Locate the cell with the specified text and output its (X, Y) center coordinate. 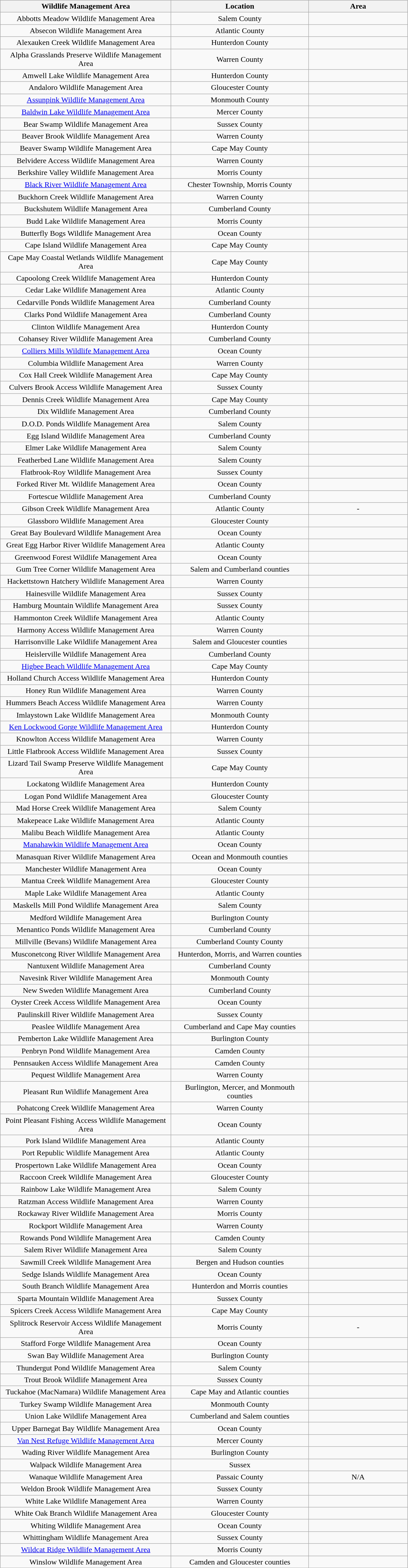
Salem and Gloucester counties (240, 642)
Turkey Swamp Wildlife Management Area (86, 1404)
Millville (Bevans) Wildlife Management Area (86, 942)
Forked River Mt. Wildlife Management Area (86, 484)
Swan Bay Wildlife Management Area (86, 1355)
Pequest Wildlife Management Area (86, 1075)
Whiting Wildlife Management Area (86, 1525)
Paulinskill River Wildlife Management Area (86, 1015)
Union Lake Wildlife Management Area (86, 1416)
Winslow Wildlife Management Area (86, 1562)
Spicers Creek Access Wildlife Management Area (86, 1311)
Mantua Creek Wildlife Management Area (86, 881)
Dix Wildlife Management Area (86, 412)
Wildcat Ridge Wildlife Management Area (86, 1550)
Andaloro Wildlife Management Area (86, 88)
Ocean and Monmouth counties (240, 857)
Pemberton Lake Wildlife Management Area (86, 1039)
Buckshutem Wildlife Management Area (86, 209)
Makepeace Lake Wildlife Management Area (86, 820)
Clarks Pond Wildlife Management Area (86, 314)
Manchester Wildlife Management Area (86, 869)
Flatbrook-Roy Wildlife Management Area (86, 472)
N/A (358, 1477)
Rockport Wildlife Management Area (86, 1226)
Upper Barnegat Bay Wildlife Management Area (86, 1428)
Sussex (240, 1465)
Pork Island Wildlife Management Area (86, 1141)
D.O.D. Ponds Wildlife Management Area (86, 424)
Navesink River Wildlife Management Area (86, 978)
Menantico Ponds Wildlife Management Area (86, 929)
Harmony Access Wildlife Management Area (86, 630)
Hainesville Wildlife Management Area (86, 594)
Burlington, Mercer, and Monmouth counties (240, 1092)
Alpha Grasslands Preserve Wildlife Management Area (86, 59)
Ratzman Access Wildlife Management Area (86, 1202)
White Oak Branch Wildlife Management Area (86, 1513)
Cumberland County County (240, 942)
Beaver Swamp Wildlife Management Area (86, 148)
Trout Brook Wildlife Management Area (86, 1380)
Area (358, 6)
Salem River Wildlife Management Area (86, 1250)
Whittingham Wildlife Management Area (86, 1537)
Colliers Mills Wildlife Management Area (86, 351)
Manasquan River Wildlife Management Area (86, 857)
Maskells Mill Pond Wildlife Management Area (86, 905)
Higbee Beach Wildlife Management Area (86, 666)
Rowands Pond Wildlife Management Area (86, 1238)
Splitrock Reservoir Access Wildlife Management Area (86, 1327)
Mad Horse Creek Wildlife Management Area (86, 808)
Great Bay Boulevard Wildlife Management Area (86, 533)
Egg Island Wildlife Management Area (86, 436)
Thundergut Pond Wildlife Management Area (86, 1368)
Cumberland and Cape May counties (240, 1027)
Hackettstown Hatchery Wildlife Management Area (86, 582)
Logan Pond Wildlife Management Area (86, 796)
Black River Wildlife Management Area (86, 185)
Penbryn Pond Wildlife Management Area (86, 1051)
Heislerville Wildlife Management Area (86, 654)
Manahawkin Wildlife Management Area (86, 845)
Tuckahoe (MacNamara) Wildlife Management Area (86, 1392)
Location (240, 6)
Cape May Coastal Wetlands Wildlife Management Area (86, 262)
Bear Swamp Wildlife Management Area (86, 124)
Hunterdon, Morris, and Warren counties (240, 954)
Passaic County (240, 1477)
Beaver Brook Wildlife Management Area (86, 136)
Wildlife Management Area (86, 6)
Imlaystown Lake Wildlife Management Area (86, 715)
Salem and Cumberland counties (240, 569)
Culvers Brook Access Wildlife Management Area (86, 387)
Berkshire Valley Wildlife Management Area (86, 173)
Sedge Islands Wildlife Management Area (86, 1274)
Hamburg Mountain Wildlife Management Area (86, 606)
New Sweden Wildlife Management Area (86, 990)
Lockatong Wildlife Management Area (86, 784)
Port Republic Wildlife Management Area (86, 1153)
Holland Church Access Wildlife Management Area (86, 678)
Cox Hall Creek Wildlife Management Area (86, 375)
Harrisonville Lake Wildlife Management Area (86, 642)
Bergen and Hudson counties (240, 1262)
Belvidere Access Wildlife Management Area (86, 160)
Butterfly Bogs Wildlife Management Area (86, 233)
Sawmill Creek Wildlife Management Area (86, 1262)
Pennsauken Access Wildlife Management Area (86, 1063)
Buckhorn Creek Wildlife Management Area (86, 197)
Absecon Wildlife Management Area (86, 31)
Stafford Forge Wildlife Management Area (86, 1343)
Columbia Wildlife Management Area (86, 363)
Cumberland and Salem counties (240, 1416)
Fortescue Wildlife Management Area (86, 496)
Van Nest Refuge Wildlife Management Area (86, 1441)
Cedar Lake Wildlife Management Area (86, 290)
Featherbed Lane Wildlife Management Area (86, 460)
White Lake Wildlife Management Area (86, 1501)
Elmer Lake Wildlife Management Area (86, 448)
Gum Tree Corner Wildlife Management Area (86, 569)
Cedarville Ponds Wildlife Management Area (86, 302)
Wading River Wildlife Management Area (86, 1453)
Budd Lake Wildlife Management Area (86, 221)
Dennis Creek Wildlife Management Area (86, 400)
South Branch Wildlife Management Area (86, 1286)
Cohansey River Wildlife Management Area (86, 339)
Hammonton Creek Wildlife Management Area (86, 618)
Clinton Wildlife Management Area (86, 327)
Rockaway River Wildlife Management Area (86, 1214)
Assunpink Wildlife Management Area (86, 100)
Knowlton Access Wildlife Management Area (86, 739)
Point Pleasant Fishing Access Wildlife Management Area (86, 1124)
Raccoon Creek Wildlife Management Area (86, 1177)
Baldwin Lake Wildlife Management Area (86, 112)
Camden and Gloucester counties (240, 1562)
Alexauken Creek Wildlife Management Area (86, 43)
Oyster Creek Access Wildlife Management Area (86, 1002)
Glassboro Wildlife Management Area (86, 521)
Hunterdon and Morris counties (240, 1286)
Medford Wildlife Management Area (86, 917)
Pleasant Run Wildlife Management Area (86, 1092)
Honey Run Wildlife Management Area (86, 690)
Rainbow Lake Wildlife Management Area (86, 1189)
Lizard Tail Swamp Preserve Wildlife Management Area (86, 768)
Chester Township, Morris County (240, 185)
Great Egg Harbor River Wildlife Management Area (86, 545)
Cape Island Wildlife Management Area (86, 245)
Greenwood Forest Wildlife Management Area (86, 557)
Pohatcong Creek Wildlife Management Area (86, 1108)
Little Flatbrook Access Wildlife Management Area (86, 751)
Abbotts Meadow Wildlife Management Area (86, 18)
Maple Lake Wildlife Management Area (86, 893)
Musconetcong River Wildlife Management Area (86, 954)
Sparta Mountain Wildlife Management Area (86, 1298)
Malibu Beach Wildlife Management Area (86, 833)
Wanaque Wildlife Management Area (86, 1477)
Capoolong Creek Wildlife Management Area (86, 278)
Walpack Wildlife Management Area (86, 1465)
Prospertown Lake Wildlife Management Area (86, 1165)
Peaslee Wildlife Management Area (86, 1027)
Hummers Beach Access Wildlife Management Area (86, 703)
Weldon Brook Wildlife Management Area (86, 1489)
Gibson Creek Wildlife Management Area (86, 509)
Ken Lockwood Gorge Wildlife Management Area (86, 727)
Nantuxent Wildlife Management Area (86, 966)
Cape May and Atlantic counties (240, 1392)
Amwell Lake Wildlife Management Area (86, 76)
